Extract the (X, Y) coordinate from the center of the cell holding the provided text.  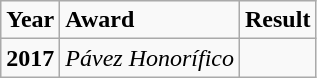
Pávez Honorífico (150, 58)
Result (278, 20)
2017 (30, 58)
Award (150, 20)
Year (30, 20)
